From the cell containing the given text, extract its center point as [X, Y] coordinate. 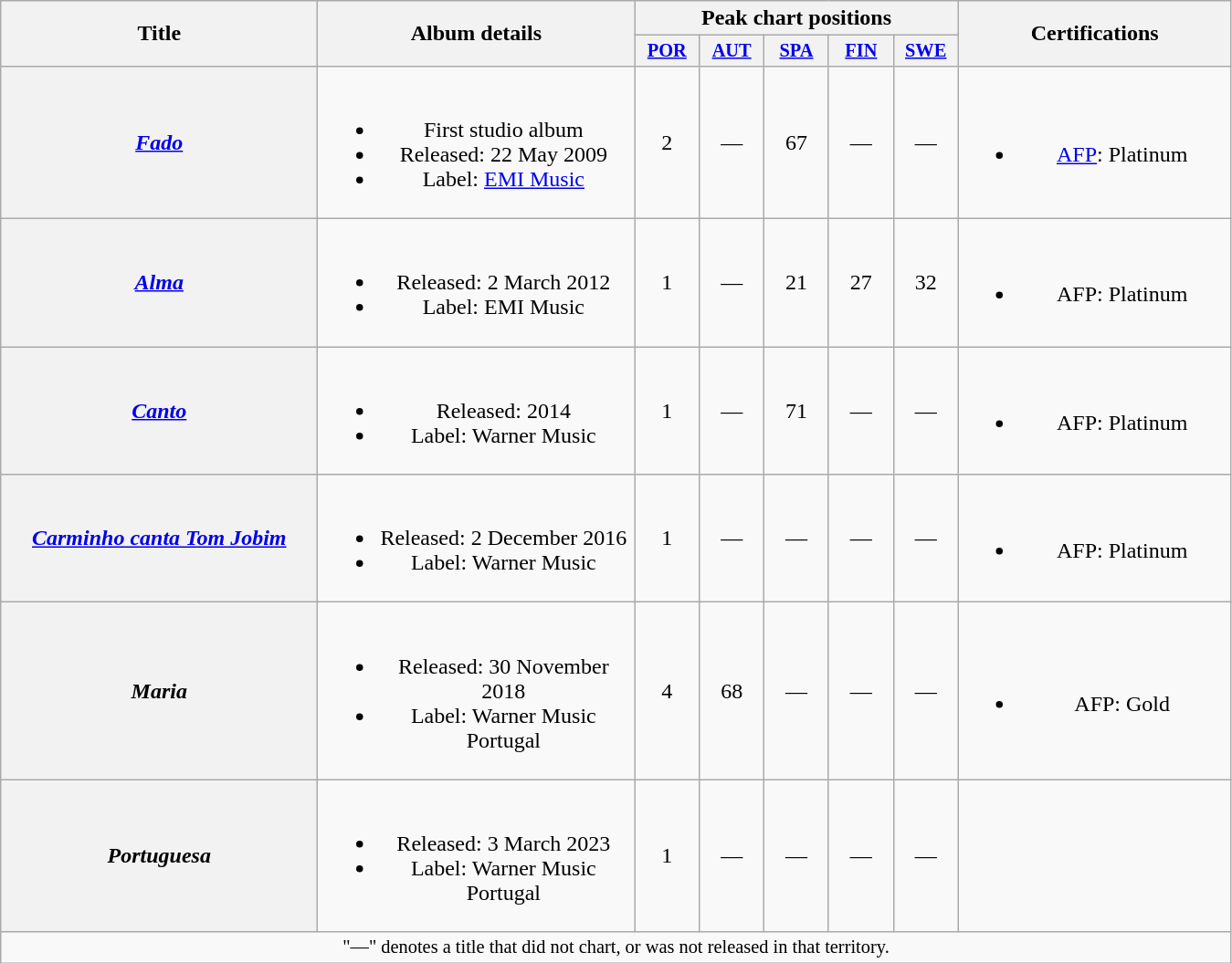
AFP: Gold [1094, 691]
67 [796, 142]
First studio albumReleased: 22 May 2009Label: EMI Music [477, 142]
Album details [477, 34]
FIN [860, 51]
SWE [926, 51]
Released: 2 March 2012Label: EMI Music [477, 283]
Peak chart positions [796, 18]
Carminho canta Tom Jobim [159, 539]
4 [667, 691]
21 [796, 283]
Released: 2 December 2016Label: Warner Music [477, 539]
Released: 30 November 2018Label: Warner Music Portugal [477, 691]
Maria [159, 691]
Title [159, 34]
Released: 2014Label: Warner Music [477, 411]
Certifications [1094, 34]
Canto [159, 411]
Portuguesa [159, 856]
2 [667, 142]
Alma [159, 283]
27 [860, 283]
Released: 3 March 2023Label: Warner Music Portugal [477, 856]
POR [667, 51]
Fado [159, 142]
SPA [796, 51]
AUT [732, 51]
"—" denotes a title that did not chart, or was not released in that territory. [616, 947]
68 [732, 691]
71 [796, 411]
32 [926, 283]
